Output the [X, Y] coordinate of the center of the cell containing the given text.  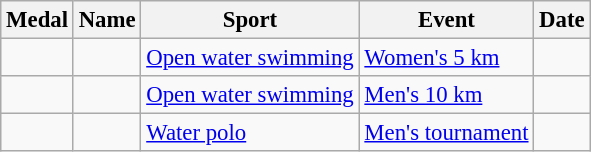
Water polo [250, 133]
Date [562, 20]
Women's 5 km [446, 58]
Sport [250, 20]
Men's 10 km [446, 95]
Event [446, 20]
Men's tournament [446, 133]
Name [107, 20]
Medal [38, 20]
